Provide the (x, y) coordinate of the cell's center where the given text is located.  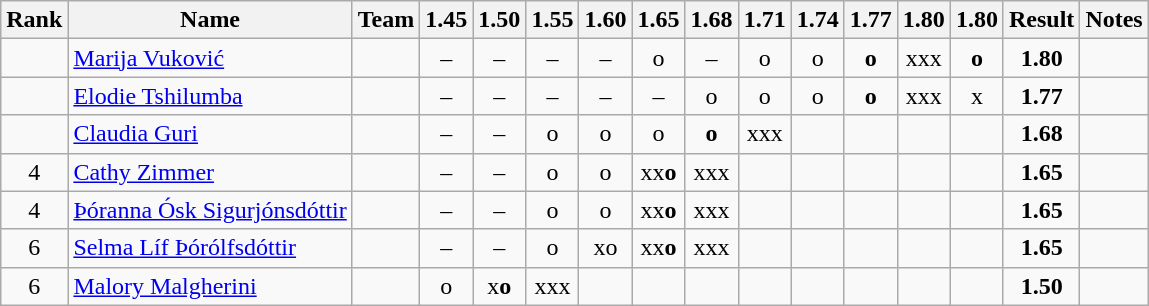
Elodie Tshilumba (210, 96)
Name (210, 20)
Team (386, 20)
x (976, 96)
Cathy Zimmer (210, 172)
Selma Líf Þórólfsdóttir (210, 248)
Marija Vuković (210, 58)
Claudia Guri (210, 134)
Rank (34, 20)
Result (1041, 20)
1.55 (552, 20)
1.60 (606, 20)
1.74 (818, 20)
Þóranna Ósk Sigurjónsdóttir (210, 210)
Malory Malgherini (210, 286)
Notes (1114, 20)
1.71 (764, 20)
1.45 (446, 20)
